Extract the (X, Y) coordinate from the center of the cell holding the provided text.  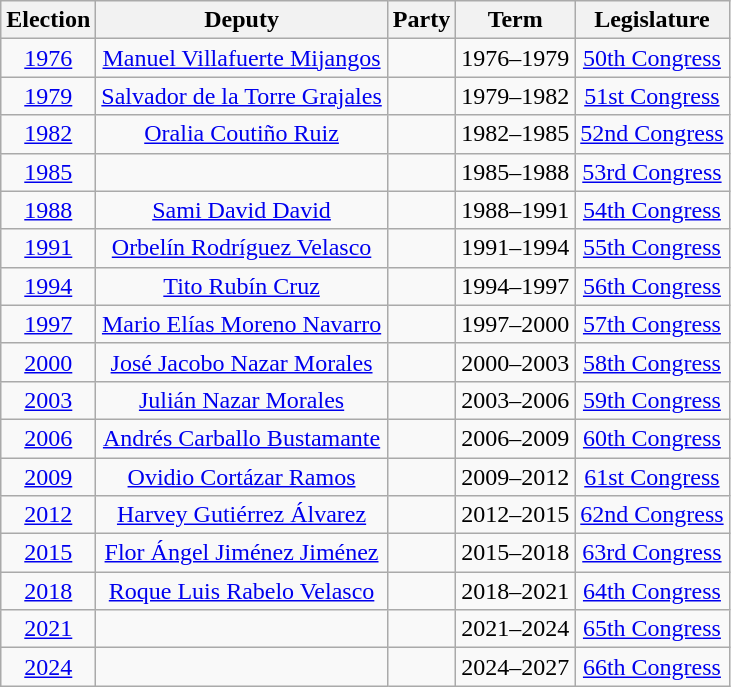
2006 (48, 438)
Manuel Villafuerte Mijangos (242, 58)
53rd Congress (652, 172)
Mario Elías Moreno Navarro (242, 324)
Sami David David (242, 210)
50th Congress (652, 58)
1994 (48, 286)
Legislature (652, 20)
58th Congress (652, 362)
2012–2015 (516, 515)
Oralia Coutiño Ruiz (242, 134)
1988 (48, 210)
Term (516, 20)
2006–2009 (516, 438)
56th Congress (652, 286)
Tito Rubín Cruz (242, 286)
Salvador de la Torre Grajales (242, 96)
Harvey Gutiérrez Álvarez (242, 515)
55th Congress (652, 248)
1976–1979 (516, 58)
1997 (48, 324)
60th Congress (652, 438)
Deputy (242, 20)
61st Congress (652, 477)
1988–1991 (516, 210)
2015–2018 (516, 553)
1979–1982 (516, 96)
Party (421, 20)
2000–2003 (516, 362)
Julián Nazar Morales (242, 400)
2009 (48, 477)
1985–1988 (516, 172)
Roque Luis Rabelo Velasco (242, 591)
2018 (48, 591)
59th Congress (652, 400)
2021 (48, 629)
1994–1997 (516, 286)
2024–2027 (516, 667)
54th Congress (652, 210)
Ovidio Cortázar Ramos (242, 477)
2015 (48, 553)
2009–2012 (516, 477)
Election (48, 20)
Orbelín Rodríguez Velasco (242, 248)
57th Congress (652, 324)
64th Congress (652, 591)
Andrés Carballo Bustamante (242, 438)
Flor Ángel Jiménez Jiménez (242, 553)
2000 (48, 362)
1985 (48, 172)
2003 (48, 400)
2012 (48, 515)
52nd Congress (652, 134)
1991 (48, 248)
1979 (48, 96)
1982 (48, 134)
62nd Congress (652, 515)
65th Congress (652, 629)
2021–2024 (516, 629)
66th Congress (652, 667)
1976 (48, 58)
51st Congress (652, 96)
1991–1994 (516, 248)
1982–1985 (516, 134)
2003–2006 (516, 400)
63rd Congress (652, 553)
2018–2021 (516, 591)
2024 (48, 667)
José Jacobo Nazar Morales (242, 362)
1997–2000 (516, 324)
